From the cell containing the given text, extract its center point as [X, Y] coordinate. 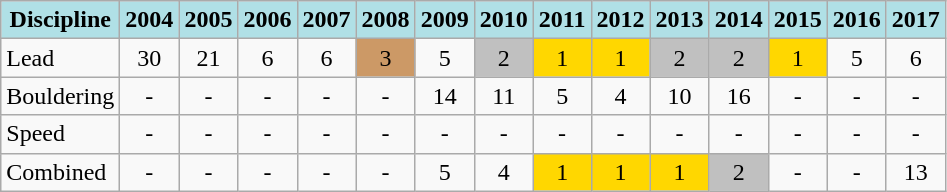
2004 [150, 20]
2005 [208, 20]
14 [444, 96]
Combined [60, 172]
2016 [856, 20]
Bouldering [60, 96]
2014 [738, 20]
13 [916, 172]
11 [504, 96]
2013 [680, 20]
2011 [562, 20]
2010 [504, 20]
16 [738, 96]
2012 [620, 20]
2006 [268, 20]
Discipline [60, 20]
2007 [326, 20]
Speed [60, 134]
30 [150, 58]
2009 [444, 20]
Lead [60, 58]
21 [208, 58]
2008 [386, 20]
2015 [798, 20]
3 [386, 58]
2017 [916, 20]
10 [680, 96]
